Find where the given text appears and provide that cell's center as [X, Y] coordinate. 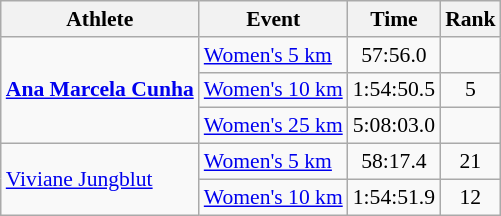
Event [274, 19]
5 [470, 90]
1:54:50.5 [394, 90]
Rank [470, 19]
12 [470, 197]
Time [394, 19]
57:56.0 [394, 55]
1:54:51.9 [394, 197]
Athlete [100, 19]
Viviane Jungblut [100, 180]
5:08:03.0 [394, 126]
Women's 25 km [274, 126]
21 [470, 162]
Ana Marcela Cunha [100, 90]
58:17.4 [394, 162]
